Scan for the cell matching the given text and deliver its (x, y) coordinate at center. 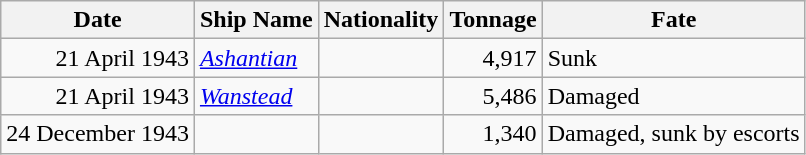
Ashantian (256, 58)
Damaged (674, 96)
24 December 1943 (98, 134)
5,486 (493, 96)
1,340 (493, 134)
Sunk (674, 58)
Tonnage (493, 20)
Damaged, sunk by escorts (674, 134)
Wanstead (256, 96)
Fate (674, 20)
4,917 (493, 58)
Ship Name (256, 20)
Date (98, 20)
Nationality (381, 20)
